Identify which cell holds the provided text, then report its [x, y] central coordinate. 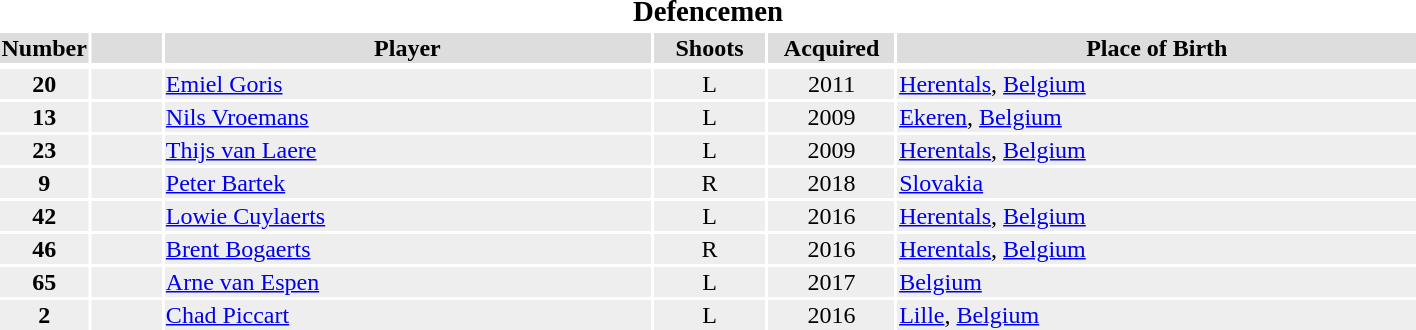
Player [407, 48]
9 [44, 183]
65 [44, 282]
Chad Piccart [407, 315]
46 [44, 249]
Lille, Belgium [1157, 315]
20 [44, 84]
Acquired [832, 48]
Arne van Espen [407, 282]
Nils Vroemans [407, 117]
42 [44, 216]
Number [44, 48]
2011 [832, 84]
2 [44, 315]
2018 [832, 183]
Peter Bartek [407, 183]
13 [44, 117]
Lowie Cuylaerts [407, 216]
Brent Bogaerts [407, 249]
2017 [832, 282]
Thijs van Laere [407, 150]
Place of Birth [1157, 48]
Slovakia [1157, 183]
Shoots [709, 48]
Emiel Goris [407, 84]
Ekeren, Belgium [1157, 117]
23 [44, 150]
Belgium [1157, 282]
